Return (X, Y) of the center of cell containing provided text 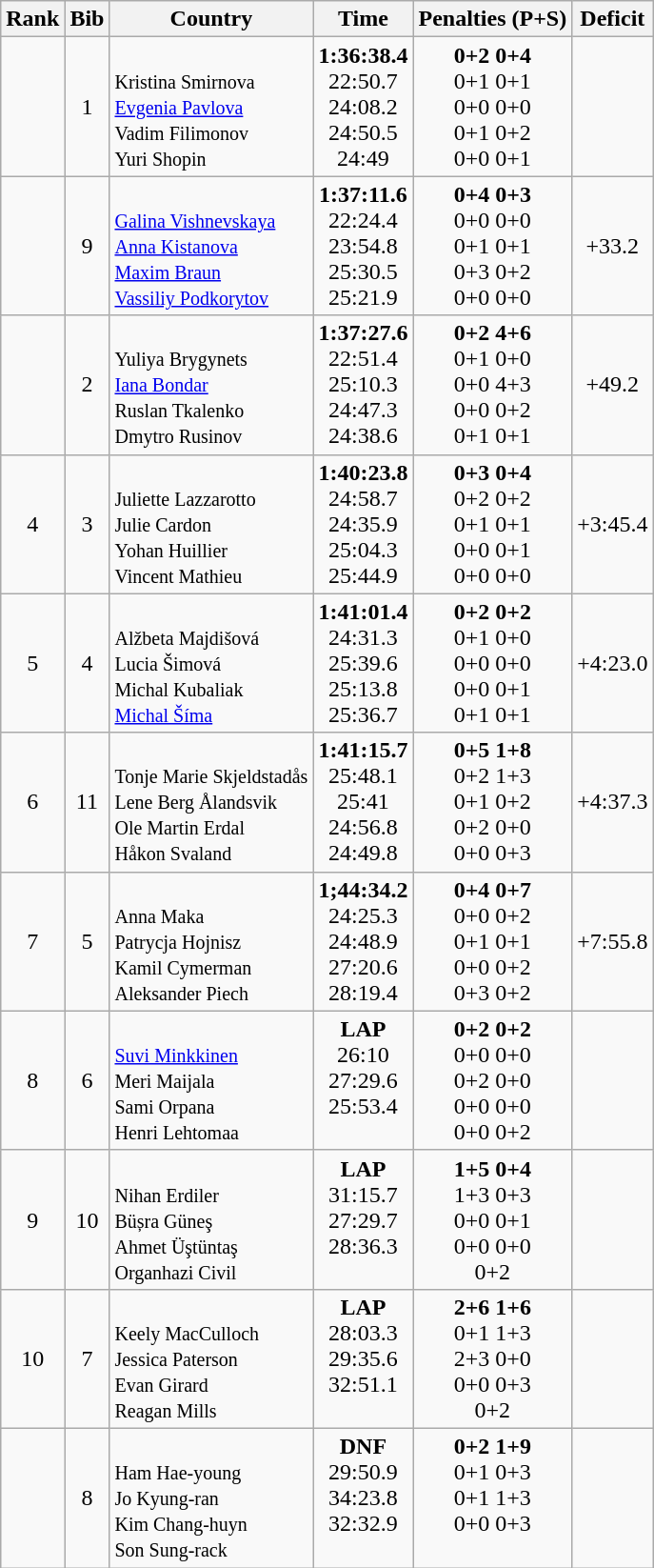
11 (88, 802)
Nihan ErdilerBüșra GüneşAhmet ÜştüntaşOrganhazi Civil (211, 1219)
Anna MakaPatrycja HojniszKamil CymermanAleksander Piech (211, 941)
Time (364, 19)
1 (88, 107)
0+4 0+30+0 0+00+1 0+10+3 0+20+0 0+0 (493, 246)
LAP31:15.727:29.728:36.3 (364, 1219)
0+3 0+40+2 0+20+1 0+10+0 0+10+0 0+0 (493, 524)
Suvi MinkkinenMeri MaijalaSami OrpanaHenri Lehtomaa (211, 1080)
1;44:34.224:25.324:48.927:20.628:19.4 (364, 941)
Keely MacCullochJessica PatersonEvan GirardReagan Mills (211, 1358)
2+6 1+60+1 1+32+3 0+00+0 0+30+2 (493, 1358)
1:37:11.622:24.423:54.825:30.525:21.9 (364, 246)
+7:55.8 (613, 941)
0+2 1+90+1 0+30+1 1+30+0 0+3 (493, 1498)
Juliette LazzarottoJulie CardonYohan HuillierVincent Mathieu (211, 524)
1:41:15.725:48.125:4124:56.824:49.8 (364, 802)
+3:45.4 (613, 524)
Tonje Marie SkjeldstadåsLene Berg ÅlandsvikOle Martin ErdalHåkon Svaland (211, 802)
Penalties (P+S) (493, 19)
1:37:27.622:51.425:10.324:47.324:38.6 (364, 385)
+49.2 (613, 385)
0+2 0+20+0 0+00+2 0+00+0 0+00+0 0+2 (493, 1080)
LAP28:03.329:35.632:51.1 (364, 1358)
0+5 1+80+2 1+30+1 0+20+2 0+00+0 0+3 (493, 802)
1+5 0+41+3 0+30+0 0+10+0 0+00+2 (493, 1219)
Country (211, 19)
3 (88, 524)
0+4 0+70+0 0+20+1 0+10+0 0+20+3 0+2 (493, 941)
+4:37.3 (613, 802)
0+2 4+60+1 0+00+0 4+30+0 0+20+1 0+1 (493, 385)
+33.2 (613, 246)
Yuliya BrygynetsIana BondarRuslan TkalenkoDmytro Rusinov (211, 385)
0+2 0+20+1 0+00+0 0+00+0 0+10+1 0+1 (493, 663)
Alžbeta MajdišováLucia ŠimováMichal KubaliakMichal Šíma (211, 663)
1:36:38.422:50.724:08.224:50.524:49 (364, 107)
Rank (32, 19)
Galina VishnevskayaAnna KistanovaMaxim BraunVassiliy Podkorytov (211, 246)
Ham Hae-youngJo Kyung-ranKim Chang-huynSon Sung-rack (211, 1498)
0+2 0+40+1 0+10+0 0+00+1 0+20+0 0+1 (493, 107)
1:40:23.824:58.724:35.925:04.325:44.9 (364, 524)
1:41:01.424:31.325:39.625:13.825:36.7 (364, 663)
Bib (88, 19)
Deficit (613, 19)
+4:23.0 (613, 663)
Kristina SmirnovaEvgenia PavlovaVadim FilimonovYuri Shopin (211, 107)
LAP26:1027:29.625:53.4 (364, 1080)
2 (88, 385)
DNF29:50.934:23.832:32.9 (364, 1498)
